Return the (x, y) coordinate for the center point of the cell that contains the specified text.  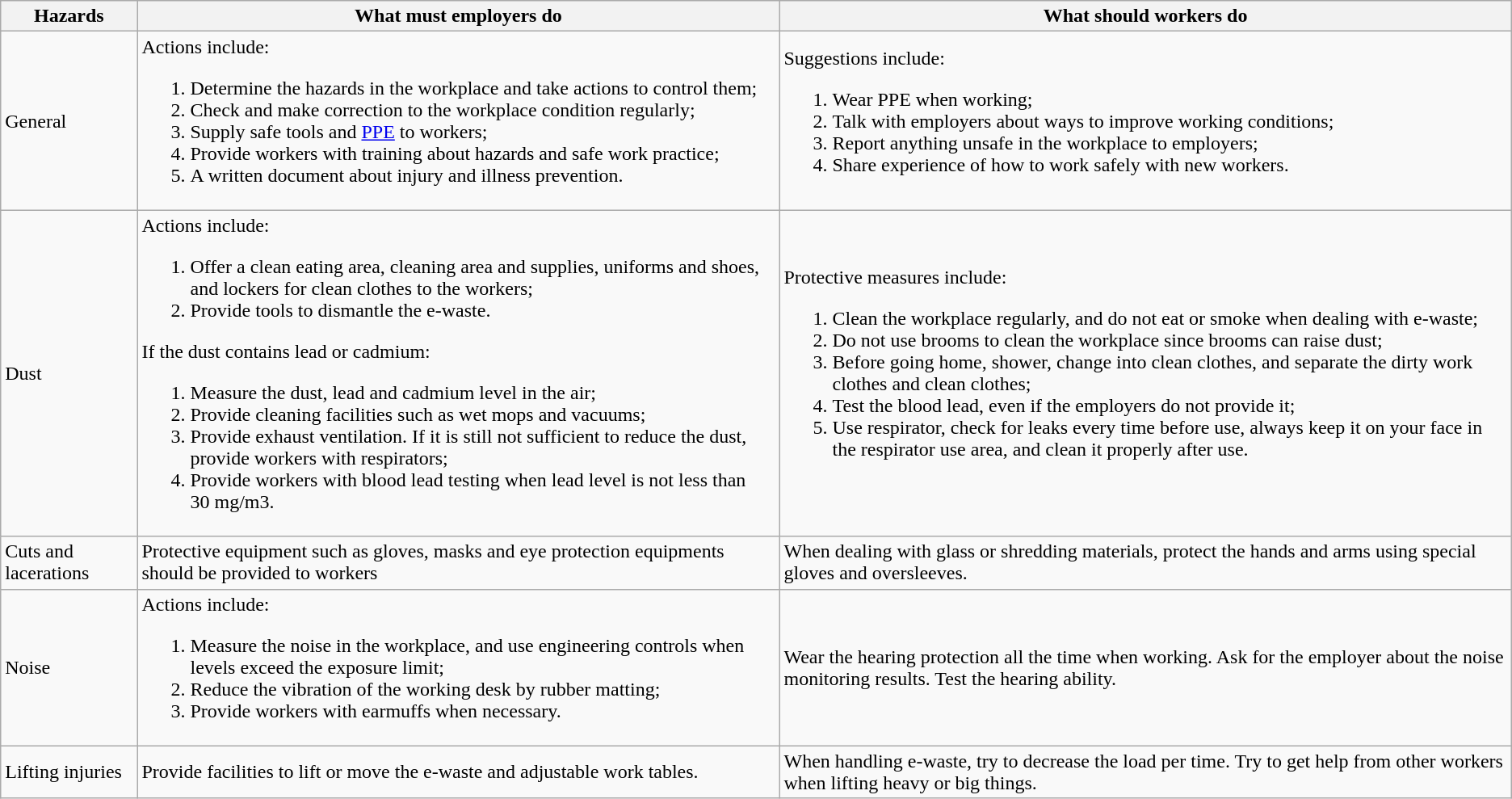
General (69, 121)
Wear the hearing protection all the time when working. Ask for the employer about the noise monitoring results. Test the hearing ability. (1145, 667)
What must employers do (459, 16)
Provide facilities to lift or move the e-waste and adjustable work tables. (459, 772)
What should workers do (1145, 16)
Noise (69, 667)
Lifting injuries (69, 772)
Dust (69, 373)
Hazards (69, 16)
Protective equipment such as gloves, masks and eye protection equipments should be provided to workers (459, 562)
When dealing with glass or shredding materials, protect the hands and arms using special gloves and oversleeves. (1145, 562)
Cuts and lacerations (69, 562)
When handling e-waste, try to decrease the load per time. Try to get help from other workers when lifting heavy or big things. (1145, 772)
